Scan for the cell matching the given text and deliver its [X, Y] coordinate at center. 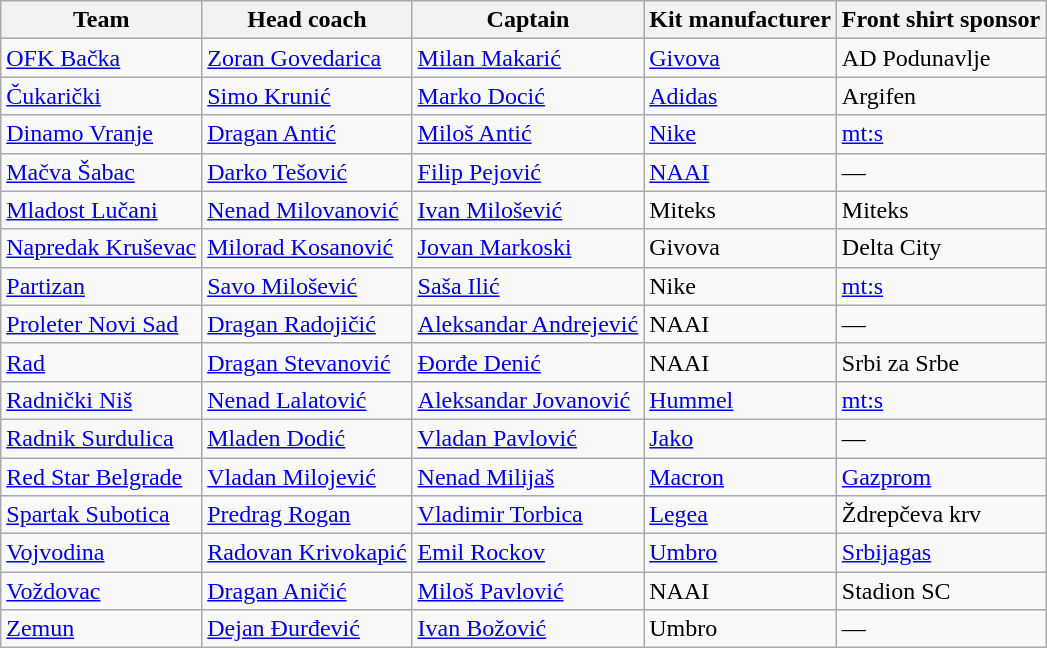
OFK Bačka [102, 58]
Ivan Milošević [528, 210]
Zoran Govedarica [307, 58]
Vojvodina [102, 553]
Emil Rockov [528, 553]
Legea [740, 515]
Đorđe Denić [528, 362]
Aleksandar Andrejević [528, 324]
Kit manufacturer [740, 20]
Simo Krunić [307, 96]
AD Podunavlje [940, 58]
Mladost Lučani [102, 210]
Milorad Kosanović [307, 248]
Dragan Radojičić [307, 324]
Red Star Belgrade [102, 477]
Ivan Božović [528, 629]
Partizan [102, 286]
Argifen [940, 96]
Savo Milošević [307, 286]
Voždovac [102, 591]
Darko Tešović [307, 172]
Adidas [740, 96]
Jovan Markoski [528, 248]
Srbijagas [940, 553]
Proleter Novi Sad [102, 324]
Nenad Milovanović [307, 210]
Ždrepčeva krv [940, 515]
Filip Pejović [528, 172]
Dragan Antić [307, 134]
Radnik Surdulica [102, 438]
Team [102, 20]
Zemun [102, 629]
Aleksandar Jovanović [528, 400]
Dinamo Vranje [102, 134]
Predrag Rogan [307, 515]
Spartak Subotica [102, 515]
Milan Makarić [528, 58]
Marko Docić [528, 96]
Macron [740, 477]
Napredak Kruševac [102, 248]
Radnički Niš [102, 400]
Nenad Milijaš [528, 477]
Vladan Pavlović [528, 438]
Jako [740, 438]
Hummel [740, 400]
Head coach [307, 20]
Rad [102, 362]
Stadion SC [940, 591]
Vladan Milojević [307, 477]
Dragan Stevanović [307, 362]
Miloš Pavlović [528, 591]
Mladen Dodić [307, 438]
Vladimir Torbica [528, 515]
Saša Ilić [528, 286]
Dejan Đurđević [307, 629]
Srbi za Srbe [940, 362]
Čukarički [102, 96]
Gazprom [940, 477]
Dragan Aničić [307, 591]
Miloš Antić [528, 134]
Nenad Lalatović [307, 400]
Front shirt sponsor [940, 20]
Radovan Krivokapić [307, 553]
Delta City [940, 248]
Mačva Šabac [102, 172]
Captain [528, 20]
